Capture the cell that displays the provided text and extract its (X, Y) central coordinate. 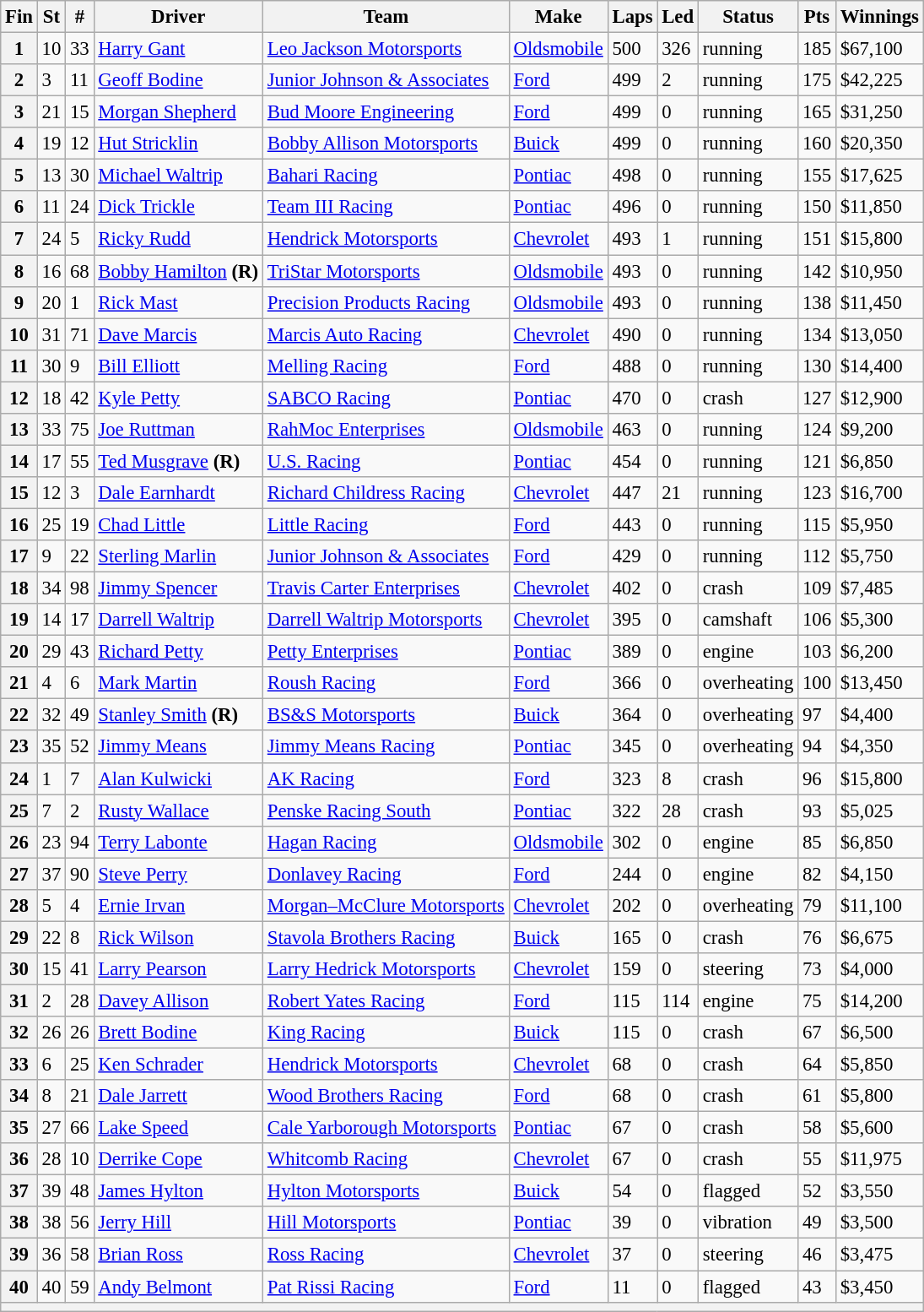
$5,600 (879, 1128)
RahMoc Enterprises (386, 430)
$5,300 (879, 620)
Dale Earnhardt (178, 493)
244 (633, 874)
Richard Petty (178, 652)
500 (633, 49)
Chad Little (178, 524)
James Hylton (178, 1191)
St (51, 17)
Precision Products Racing (386, 302)
Hut Stricklin (178, 144)
Bill Elliott (178, 366)
Little Racing (386, 524)
Rick Wilson (178, 937)
$31,250 (879, 112)
48 (79, 1191)
443 (633, 524)
59 (79, 1287)
71 (79, 334)
42 (79, 398)
Petty Enterprises (386, 652)
366 (633, 683)
$4,150 (879, 874)
$14,400 (879, 366)
73 (817, 969)
90 (79, 874)
Richard Childress Racing (386, 493)
Team III Racing (386, 207)
$3,475 (879, 1255)
Robert Yates Racing (386, 1000)
93 (817, 811)
41 (79, 969)
488 (633, 366)
Geoff Bodine (178, 80)
124 (817, 430)
123 (817, 493)
Cale Yarborough Motorsports (386, 1128)
389 (633, 652)
Ken Schrader (178, 1065)
103 (817, 652)
Roush Racing (386, 683)
$5,025 (879, 811)
470 (633, 398)
Steve Perry (178, 874)
498 (633, 176)
U.S. Racing (386, 461)
463 (633, 430)
Pat Rissi Racing (386, 1287)
$7,485 (879, 588)
Whitcomb Racing (386, 1159)
138 (817, 302)
Penske Racing South (386, 811)
127 (817, 398)
Joe Ruttman (178, 430)
Davey Allison (178, 1000)
96 (817, 778)
Stanley Smith (R) (178, 715)
Kyle Petty (178, 398)
$16,700 (879, 493)
$42,225 (879, 80)
326 (678, 49)
447 (633, 493)
155 (817, 176)
100 (817, 683)
56 (79, 1223)
134 (817, 334)
302 (633, 842)
429 (633, 556)
Derrike Cope (178, 1159)
Melling Racing (386, 366)
$14,200 (879, 1000)
King Racing (386, 1033)
85 (817, 842)
109 (817, 588)
Jerry Hill (178, 1223)
$6,200 (879, 652)
364 (633, 715)
Sterling Marlin (178, 556)
$4,000 (879, 969)
Wood Brothers Racing (386, 1096)
$6,675 (879, 937)
$11,100 (879, 906)
$5,800 (879, 1096)
$3,550 (879, 1191)
# (79, 17)
Bobby Allison Motorsports (386, 144)
Larry Hedrick Motorsports (386, 969)
114 (678, 1000)
$10,950 (879, 271)
Ross Racing (386, 1255)
Darrell Waltrip (178, 620)
Morgan Shepherd (178, 112)
Leo Jackson Motorsports (386, 49)
Make (559, 17)
323 (633, 778)
$3,450 (879, 1287)
Jimmy Means (178, 747)
Michael Waltrip (178, 176)
142 (817, 271)
Ernie Irvan (178, 906)
Driver (178, 17)
Travis Carter Enterprises (386, 588)
Pts (817, 17)
$13,450 (879, 683)
Andy Belmont (178, 1287)
Team (386, 17)
454 (633, 461)
Led (678, 17)
Dave Marcis (178, 334)
79 (817, 906)
Lake Speed (178, 1128)
Dale Jarrett (178, 1096)
150 (817, 207)
Laps (633, 17)
Ricky Rudd (178, 239)
185 (817, 49)
Hagan Racing (386, 842)
345 (633, 747)
61 (817, 1096)
151 (817, 239)
Jimmy Means Racing (386, 747)
112 (817, 556)
98 (79, 588)
Dick Trickle (178, 207)
AK Racing (386, 778)
175 (817, 80)
66 (79, 1128)
Ted Musgrave (R) (178, 461)
$67,100 (879, 49)
SABCO Racing (386, 398)
$17,625 (879, 176)
camshaft (748, 620)
395 (633, 620)
BS&S Motorsports (386, 715)
Brett Bodine (178, 1033)
$5,950 (879, 524)
vibration (748, 1223)
402 (633, 588)
Hylton Motorsports (386, 1191)
$12,900 (879, 398)
$11,450 (879, 302)
46 (817, 1255)
Alan Kulwicki (178, 778)
Larry Pearson (178, 969)
$13,050 (879, 334)
Marcis Auto Racing (386, 334)
64 (817, 1065)
$11,975 (879, 1159)
54 (633, 1191)
496 (633, 207)
202 (633, 906)
Morgan–McClure Motorsports (386, 906)
97 (817, 715)
Terry Labonte (178, 842)
Brian Ross (178, 1255)
106 (817, 620)
$20,350 (879, 144)
Bahari Racing (386, 176)
Mark Martin (178, 683)
Rick Mast (178, 302)
Harry Gant (178, 49)
82 (817, 874)
322 (633, 811)
$5,850 (879, 1065)
Rusty Wallace (178, 811)
$9,200 (879, 430)
Darrell Waltrip Motorsports (386, 620)
159 (633, 969)
76 (817, 937)
$6,500 (879, 1033)
$4,400 (879, 715)
121 (817, 461)
Donlavey Racing (386, 874)
Bud Moore Engineering (386, 112)
490 (633, 334)
TriStar Motorsports (386, 271)
$3,500 (879, 1223)
130 (817, 366)
Hill Motorsports (386, 1223)
$5,750 (879, 556)
Status (748, 17)
Jimmy Spencer (178, 588)
Winnings (879, 17)
Fin (19, 17)
Stavola Brothers Racing (386, 937)
$4,350 (879, 747)
Bobby Hamilton (R) (178, 271)
$11,850 (879, 207)
160 (817, 144)
